Detect which cell encompasses the target text, then output its (X, Y) center coordinate. 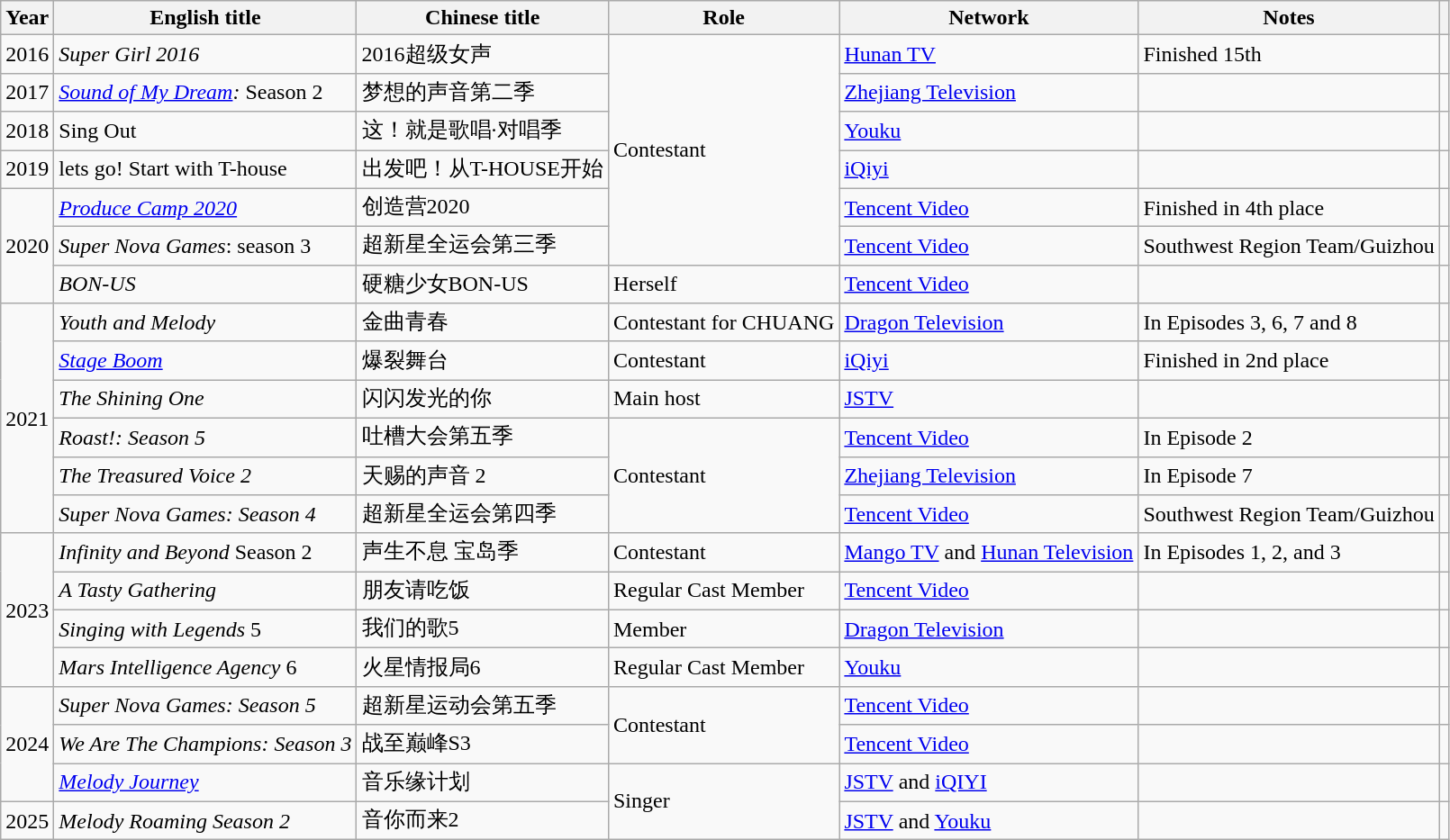
2017 (27, 92)
Singing with Legends 5 (205, 628)
Main host (723, 400)
The Shining One (205, 400)
超新星全运会第四季 (483, 515)
创造营2020 (483, 207)
闪闪发光的你 (483, 400)
2016超级女声 (483, 54)
The Treasured Voice 2 (205, 475)
lets go! Start with T-house (205, 169)
Super Nova Games: season 3 (205, 247)
音乐缘计划 (483, 783)
2021 (27, 418)
2019 (27, 169)
Sound of My Dream: Season 2 (205, 92)
Youth and Melody (205, 322)
声生不息 宝岛季 (483, 553)
2018 (27, 131)
Herself (723, 285)
Year (27, 18)
天赐的声音 2 (483, 475)
2016 (27, 54)
Super Nova Games: Season 4 (205, 515)
JSTV (989, 400)
Stage Boom (205, 360)
Network (989, 18)
Produce Camp 2020 (205, 207)
English title (205, 18)
2025 (27, 821)
Role (723, 18)
Mars Intelligence Agency 6 (205, 668)
战至巅峰S3 (483, 744)
Hunan TV (989, 54)
JSTV and iQIYI (989, 783)
2024 (27, 744)
BON-US (205, 285)
Super Girl 2016 (205, 54)
超新星运动会第五季 (483, 706)
Notes (1289, 18)
Melody Journey (205, 783)
Super Nova Games: Season 5 (205, 706)
金曲青春 (483, 322)
Chinese title (483, 18)
硬糖少女BON-US (483, 285)
这！就是歌唱·对唱季 (483, 131)
朋友请吃饭 (483, 591)
In Episodes 3, 6, 7 and 8 (1289, 322)
In Episode 7 (1289, 475)
Roast!: Season 5 (205, 438)
2020 (27, 246)
Mango TV and Hunan Television (989, 553)
火星情报局6 (483, 668)
In Episodes 1, 2, and 3 (1289, 553)
出发吧！从T-HOUSE开始 (483, 169)
梦想的声音第二季 (483, 92)
超新星全运会第三季 (483, 247)
Melody Roaming Season 2 (205, 821)
Sing Out (205, 131)
We Are The Champions: Season 3 (205, 744)
A Tasty Gathering (205, 591)
Finished in 2nd place (1289, 360)
Infinity and Beyond Season 2 (205, 553)
2023 (27, 610)
JSTV and Youku (989, 821)
吐槽大会第五季 (483, 438)
我们的歌5 (483, 628)
Contestant for CHUANG (723, 322)
Singer (723, 801)
In Episode 2 (1289, 438)
Member (723, 628)
Finished in 4th place (1289, 207)
爆裂舞台 (483, 360)
Finished 15th (1289, 54)
音你而来2 (483, 821)
